Locate the cell with the specified text and output its [X, Y] center coordinate. 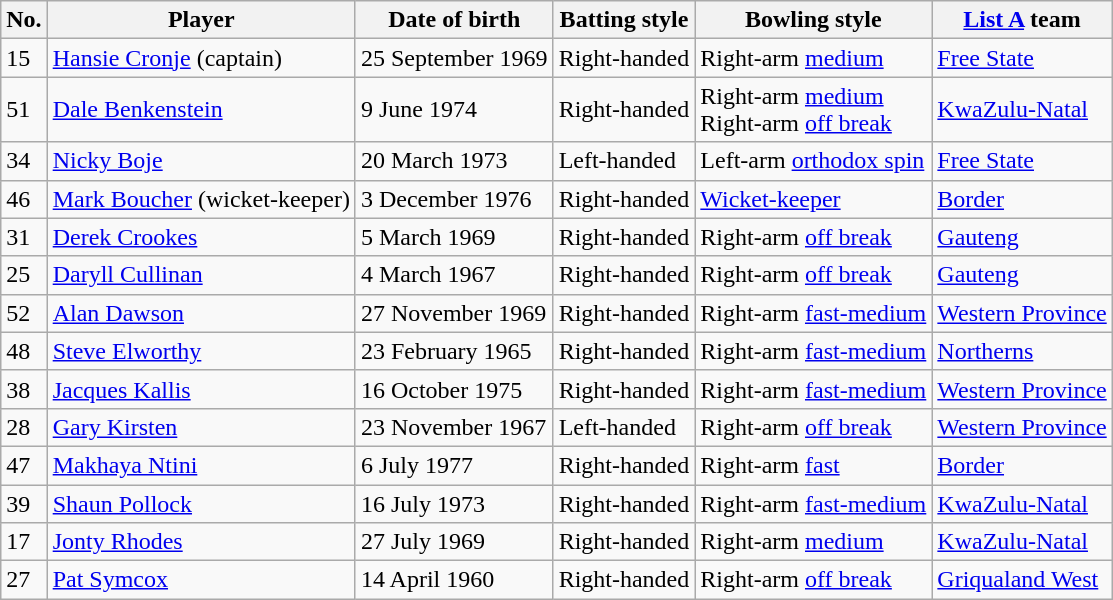
Gary Kirsten [201, 427]
Derek Crookes [201, 237]
Jacques Kallis [201, 389]
17 [24, 542]
34 [24, 161]
Wicket-keeper [814, 199]
51 [24, 110]
Northerns [1022, 351]
23 February 1965 [454, 351]
Jonty Rhodes [201, 542]
List A team [1022, 20]
46 [24, 199]
16 July 1973 [454, 503]
25 September 1969 [454, 58]
3 December 1976 [454, 199]
Right-arm fast [814, 465]
Batting style [624, 20]
Right-arm mediumRight-arm off break [814, 110]
Date of birth [454, 20]
6 July 1977 [454, 465]
Steve Elworthy [201, 351]
23 November 1967 [454, 427]
14 April 1960 [454, 580]
Nicky Boje [201, 161]
27 July 1969 [454, 542]
Dale Benkenstein [201, 110]
31 [24, 237]
39 [24, 503]
Player [201, 20]
28 [24, 427]
Pat Symcox [201, 580]
5 March 1969 [454, 237]
27 November 1969 [454, 313]
Makhaya Ntini [201, 465]
Alan Dawson [201, 313]
52 [24, 313]
27 [24, 580]
15 [24, 58]
Mark Boucher (wicket-keeper) [201, 199]
9 June 1974 [454, 110]
16 October 1975 [454, 389]
47 [24, 465]
Left-arm orthodox spin [814, 161]
Hansie Cronje (captain) [201, 58]
Griqualand West [1022, 580]
Bowling style [814, 20]
Daryll Cullinan [201, 275]
No. [24, 20]
20 March 1973 [454, 161]
4 March 1967 [454, 275]
Shaun Pollock [201, 503]
25 [24, 275]
48 [24, 351]
38 [24, 389]
